Locate the cell with the specified text and output its (x, y) center coordinate. 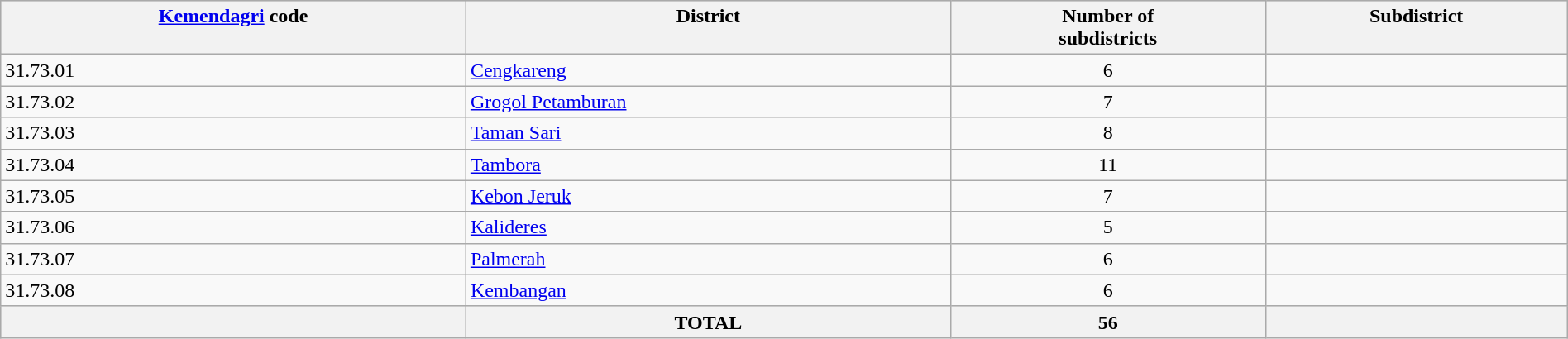
56 (1108, 322)
Tambora (708, 165)
31.73.05 (233, 196)
31.73.02 (233, 102)
TOTAL (708, 322)
Subdistrict (1416, 28)
Cengkareng (708, 70)
31.73.07 (233, 259)
District (708, 28)
11 (1108, 165)
31.73.06 (233, 227)
Taman Sari (708, 133)
8 (1108, 133)
Kembangan (708, 290)
Kalideres (708, 227)
Kemendagri code (233, 28)
Number ofsubdistricts (1108, 28)
31.73.03 (233, 133)
31.73.01 (233, 70)
31.73.08 (233, 290)
Kebon Jeruk (708, 196)
Grogol Petamburan (708, 102)
Palmerah (708, 259)
31.73.04 (233, 165)
5 (1108, 227)
